Search for the cell housing the specified text and yield its [X, Y] center coordinate. 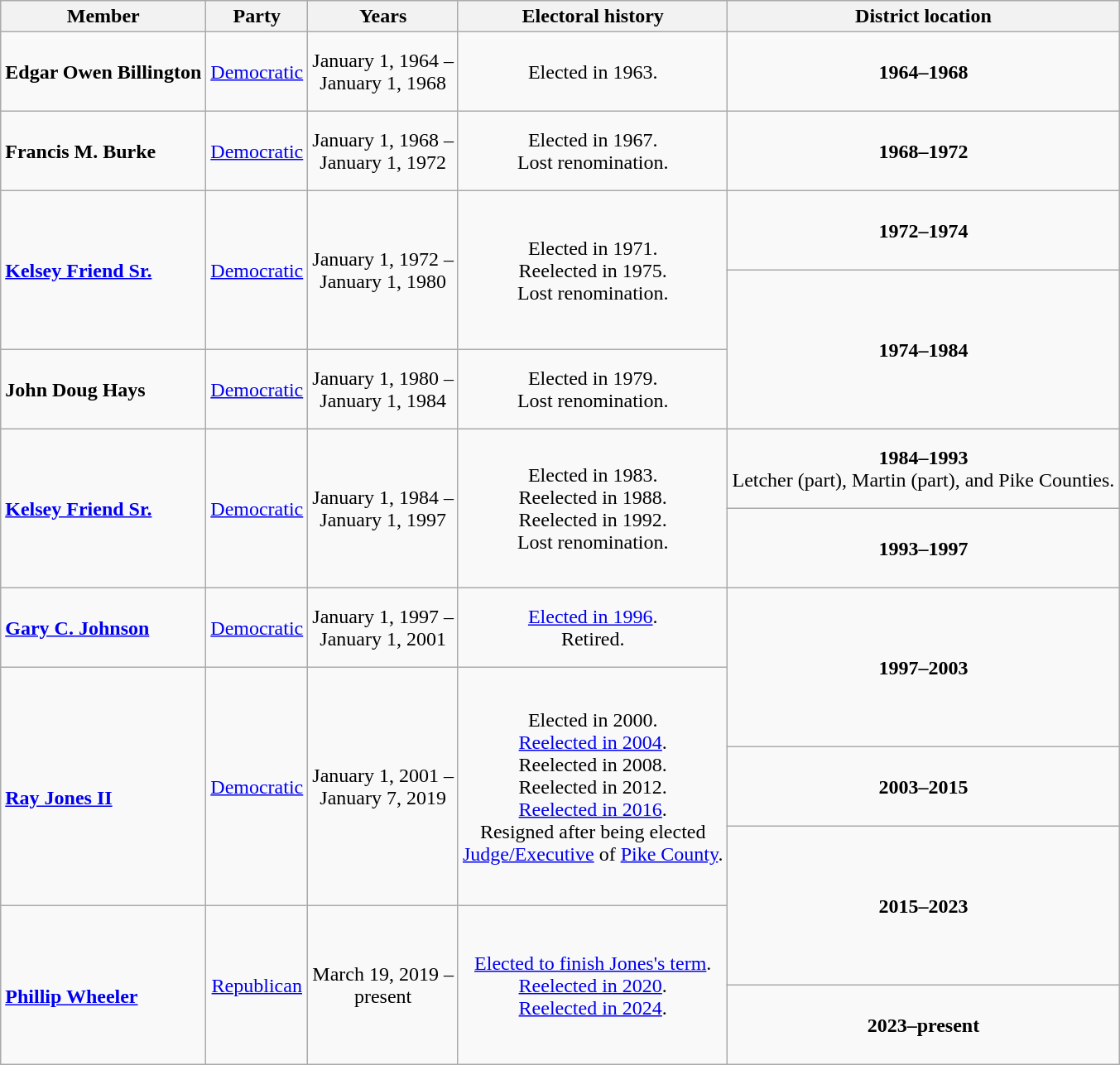
2023–present [924, 1025]
Edgar Owen Billington [103, 72]
1964–1968 [924, 72]
John Doug Hays [103, 390]
Party [257, 17]
January 1, 1964 –January 1, 1968 [383, 72]
1974–1984 [924, 350]
Elected to finish Jones's term.Reelected in 2020.Reelected in 2024. [593, 986]
Elected in 1967.Lost renomination. [593, 151]
Republican [257, 986]
Member [103, 17]
2003–2015 [924, 787]
Elected in 1971.Reelected in 1975.Lost renomination. [593, 271]
Electoral history [593, 17]
January 1, 1968 –January 1, 1972 [383, 151]
1997–2003 [924, 668]
Ray Jones II [103, 787]
1993–1997 [924, 549]
District location [924, 17]
January 1, 2001 –January 7, 2019 [383, 787]
1968–1972 [924, 151]
January 1, 1980 –January 1, 1984 [383, 390]
Gary C. Johnson [103, 628]
Elected in 2000.Reelected in 2004.Reelected in 2008.Reelected in 2012.Reelected in 2016.Resigned after being electedJudge/Executive of Pike County. [593, 787]
March 19, 2019 –present [383, 986]
Elected in 1983.Reelected in 1988.Reelected in 1992.Lost renomination. [593, 509]
January 1, 1997 –January 1, 2001 [383, 628]
Francis M. Burke [103, 151]
Elected in 1979.Lost renomination. [593, 390]
1972–1974 [924, 231]
1984–1993Letcher (part), Martin (part), and Pike Counties. [924, 469]
Phillip Wheeler [103, 986]
2015–2023 [924, 906]
January 1, 1984 –January 1, 1997 [383, 509]
Years [383, 17]
January 1, 1972 –January 1, 1980 [383, 271]
Elected in 1996.Retired. [593, 628]
Elected in 1963. [593, 72]
